Provide the (X, Y) coordinate of the cell's center where the given text is located.  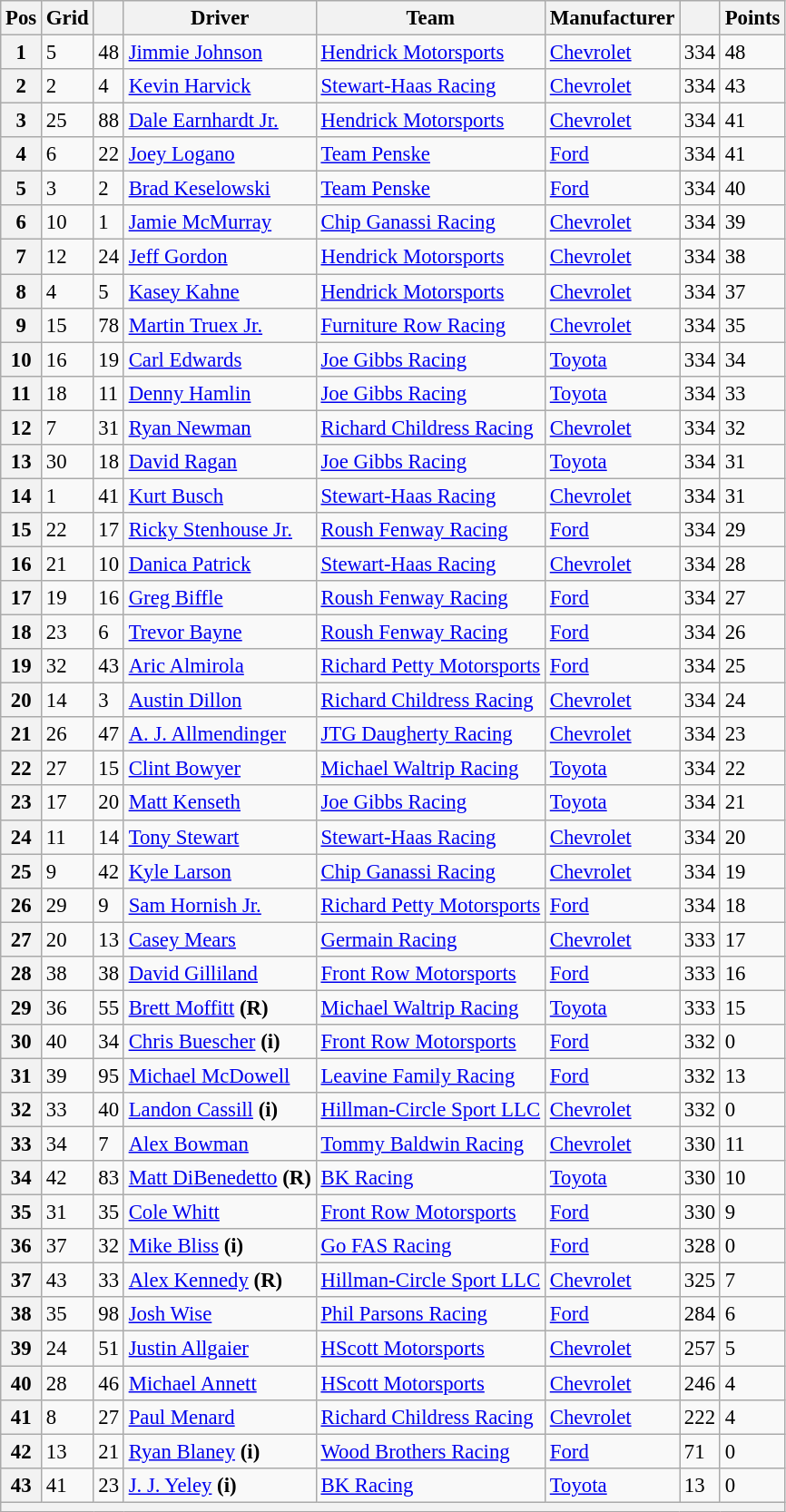
95 (109, 1075)
Grid (67, 18)
Kyle Larson (220, 871)
Joey Logano (220, 154)
55 (109, 1007)
328 (701, 1246)
Brad Keselowski (220, 189)
Alex Bowman (220, 1144)
Phil Parsons Racing (430, 1315)
Ryan Blaney (i) (220, 1451)
A. J. Allmendinger (220, 734)
Cole Whitt (220, 1213)
Jimmie Johnson (220, 53)
Team (430, 18)
Leavine Family Racing (430, 1075)
Trevor Bayne (220, 633)
Dale Earnhardt Jr. (220, 121)
JTG Daugherty Racing (430, 734)
88 (109, 121)
Matt Kenseth (220, 803)
Manufacturer (612, 18)
Jamie McMurray (220, 222)
78 (109, 325)
Denny Hamlin (220, 393)
222 (701, 1417)
Jeff Gordon (220, 257)
Tommy Baldwin Racing (430, 1144)
Greg Biffle (220, 598)
Tony Stewart (220, 837)
Wood Brothers Racing (430, 1451)
Danica Patrick (220, 564)
Germain Racing (430, 939)
Sam Hornish Jr. (220, 905)
J. J. Yeley (i) (220, 1485)
Mike Bliss (i) (220, 1246)
Paul Menard (220, 1417)
325 (701, 1281)
Chris Buescher (i) (220, 1042)
Kurt Busch (220, 496)
83 (109, 1178)
Ricky Stenhouse Jr. (220, 530)
Martin Truex Jr. (220, 325)
Matt DiBenedetto (R) (220, 1178)
47 (109, 734)
Points (752, 18)
David Gilliland (220, 974)
98 (109, 1315)
246 (701, 1383)
Brett Moffitt (R) (220, 1007)
Josh Wise (220, 1315)
Michael Annett (220, 1383)
Justin Allgaier (220, 1349)
Clint Bowyer (220, 769)
Go FAS Racing (430, 1246)
Driver (220, 18)
Casey Mears (220, 939)
Furniture Row Racing (430, 325)
Kasey Kahne (220, 291)
David Ragan (220, 462)
Landon Cassill (i) (220, 1110)
Aric Almirola (220, 666)
257 (701, 1349)
284 (701, 1315)
Michael McDowell (220, 1075)
51 (109, 1349)
46 (109, 1383)
Carl Edwards (220, 359)
Ryan Newman (220, 427)
Alex Kennedy (R) (220, 1281)
Kevin Harvick (220, 86)
Austin Dillon (220, 701)
Pos (22, 18)
71 (701, 1451)
